Identify which cell holds the provided text, then report its [X, Y] central coordinate. 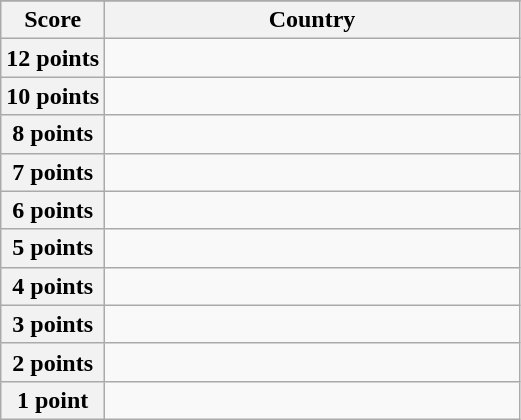
8 points [53, 134]
2 points [53, 362]
3 points [53, 324]
12 points [53, 58]
10 points [53, 96]
6 points [53, 210]
4 points [53, 286]
5 points [53, 248]
Country [312, 20]
1 point [53, 400]
7 points [53, 172]
Score [53, 20]
